Search for the cell housing the specified text and yield its (X, Y) center coordinate. 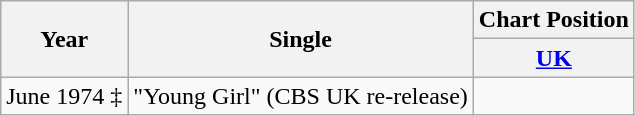
Chart Position (554, 20)
Single (301, 39)
June 1974 ‡ (64, 96)
Year (64, 39)
UK (554, 58)
"Young Girl" (CBS UK re-release) (301, 96)
